Detect which cell encompasses the target text, then output its (X, Y) center coordinate. 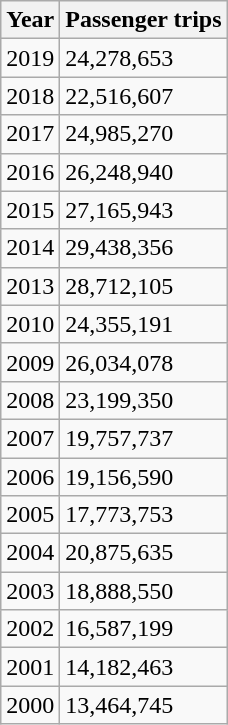
29,438,356 (144, 248)
27,165,943 (144, 210)
2018 (30, 96)
13,464,745 (144, 705)
2004 (30, 553)
24,985,270 (144, 134)
24,278,653 (144, 58)
20,875,635 (144, 553)
Year (30, 20)
2005 (30, 515)
24,355,191 (144, 324)
2013 (30, 286)
Passenger trips (144, 20)
2017 (30, 134)
16,587,199 (144, 629)
2008 (30, 400)
2000 (30, 705)
17,773,753 (144, 515)
28,712,105 (144, 286)
2007 (30, 438)
2001 (30, 667)
19,757,737 (144, 438)
22,516,607 (144, 96)
2016 (30, 172)
26,034,078 (144, 362)
14,182,463 (144, 667)
2019 (30, 58)
26,248,940 (144, 172)
2014 (30, 248)
2015 (30, 210)
23,199,350 (144, 400)
2009 (30, 362)
2002 (30, 629)
2003 (30, 591)
2010 (30, 324)
2006 (30, 477)
18,888,550 (144, 591)
19,156,590 (144, 477)
